Detect which cell encompasses the target text, then output its (X, Y) center coordinate. 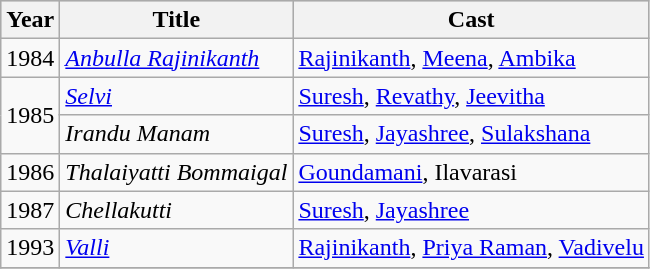
Cast (472, 20)
Irandu Manam (176, 134)
1993 (30, 248)
Year (30, 20)
Goundamani, Ilavarasi (472, 172)
Anbulla Rajinikanth (176, 58)
1985 (30, 115)
Thalaiyatti Bommaigal (176, 172)
Title (176, 20)
1987 (30, 210)
1986 (30, 172)
Rajinikanth, Priya Raman, Vadivelu (472, 248)
Chellakutti (176, 210)
Valli (176, 248)
Suresh, Jayashree, Sulakshana (472, 134)
Suresh, Revathy, Jeevitha (472, 96)
1984 (30, 58)
Suresh, Jayashree (472, 210)
Rajinikanth, Meena, Ambika (472, 58)
Selvi (176, 96)
